Return (x, y) of the center of cell containing provided text 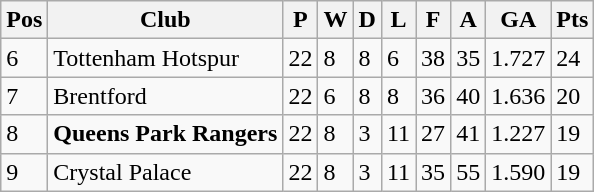
Brentford (166, 96)
W (336, 20)
D (367, 20)
GA (518, 20)
P (300, 20)
Queens Park Rangers (166, 134)
27 (434, 134)
7 (24, 96)
A (468, 20)
55 (468, 172)
1.636 (518, 96)
9 (24, 172)
20 (572, 96)
L (398, 20)
1.727 (518, 58)
41 (468, 134)
Club (166, 20)
1.227 (518, 134)
1.590 (518, 172)
Crystal Palace (166, 172)
Tottenham Hotspur (166, 58)
Pts (572, 20)
40 (468, 96)
F (434, 20)
38 (434, 58)
Pos (24, 20)
36 (434, 96)
24 (572, 58)
